Detect which cell encompasses the target text, then output its (X, Y) center coordinate. 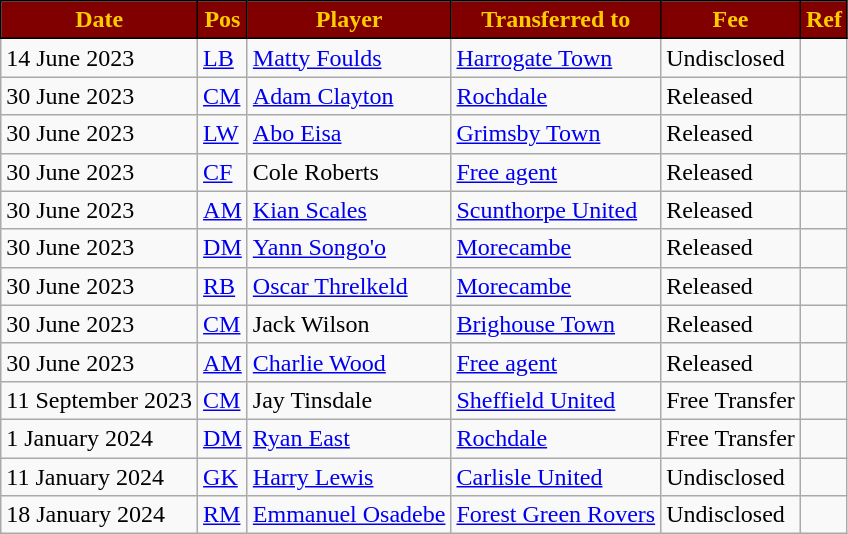
Charlie Wood (349, 362)
Grimsby Town (556, 134)
Oscar Threlkeld (349, 286)
18 January 2024 (100, 515)
Scunthorpe United (556, 210)
Harrogate Town (556, 58)
Forest Green Rovers (556, 515)
Cole Roberts (349, 172)
Player (349, 20)
Date (100, 20)
GK (223, 477)
Ref (824, 20)
Kian Scales (349, 210)
Jay Tinsdale (349, 400)
11 January 2024 (100, 477)
LB (223, 58)
Emmanuel Osadebe (349, 515)
Pos (223, 20)
Transferred to (556, 20)
RB (223, 286)
1 January 2024 (100, 438)
RM (223, 515)
Matty Foulds (349, 58)
LW (223, 134)
Sheffield United (556, 400)
Abo Eisa (349, 134)
Carlisle United (556, 477)
Fee (731, 20)
Brighouse Town (556, 324)
Yann Songo'o (349, 248)
Adam Clayton (349, 96)
Jack Wilson (349, 324)
14 June 2023 (100, 58)
11 September 2023 (100, 400)
CF (223, 172)
Harry Lewis (349, 477)
Ryan East (349, 438)
